For the text-containing cell, return its midpoint in [X, Y] coordinate format. 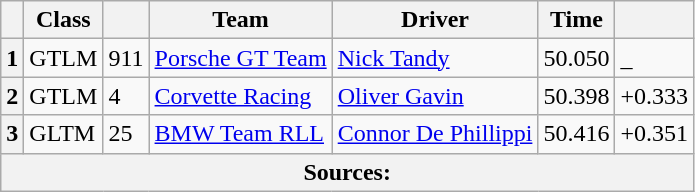
+0.351 [654, 134]
BMW Team RLL [240, 134]
Time [576, 20]
1 [12, 58]
Driver [435, 20]
_ [654, 58]
50.398 [576, 96]
Connor De Phillippi [435, 134]
Team [240, 20]
Oliver Gavin [435, 96]
3 [12, 134]
Nick Tandy [435, 58]
Corvette Racing [240, 96]
25 [126, 134]
Porsche GT Team [240, 58]
GLTM [64, 134]
Class [64, 20]
Sources: [348, 172]
911 [126, 58]
+0.333 [654, 96]
50.416 [576, 134]
2 [12, 96]
4 [126, 96]
50.050 [576, 58]
